Identify which cell holds the provided text, then report its (X, Y) central coordinate. 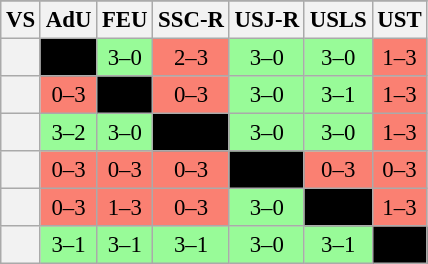
USLS (338, 20)
FEU (125, 20)
UST (400, 20)
VS (21, 20)
AdU (68, 20)
3–2 (68, 133)
SSC-R (191, 20)
USJ-R (266, 20)
2–3 (191, 58)
